Search for the cell housing the specified text and yield its [x, y] center coordinate. 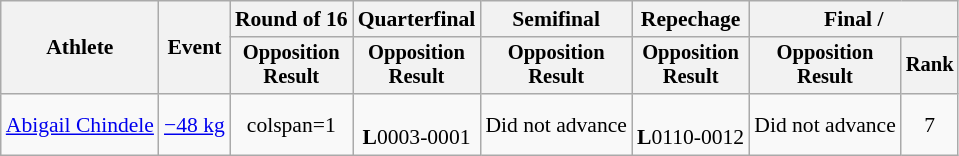
L0110-0012 [690, 124]
Quarterfinal [417, 19]
colspan=1 [292, 124]
Semifinal [556, 19]
Rank [930, 66]
Athlete [80, 48]
−48 kg [194, 124]
Event [194, 48]
Abigail Chindele [80, 124]
7 [930, 124]
Repechage [690, 19]
Round of 16 [292, 19]
L0003-0001 [417, 124]
Final / [854, 19]
